Provide the (X, Y) coordinate of the cell's center where the given text is located.  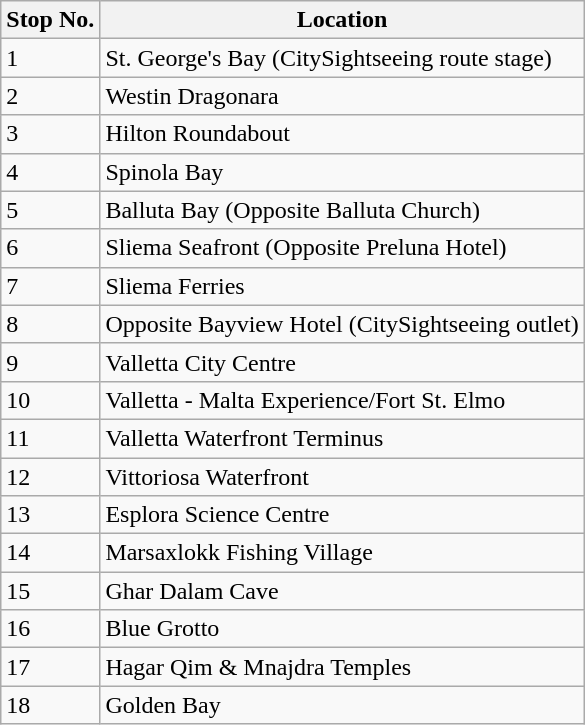
Marsaxlokk Fishing Village (342, 553)
Sliema Seafront (Opposite Preluna Hotel) (342, 248)
6 (50, 248)
Blue Grotto (342, 629)
18 (50, 705)
10 (50, 400)
1 (50, 58)
Ghar Dalam Cave (342, 591)
Balluta Bay (Opposite Balluta Church) (342, 210)
Esplora Science Centre (342, 515)
4 (50, 172)
9 (50, 362)
Stop No. (50, 20)
11 (50, 438)
Westin Dragonara (342, 96)
Vittoriosa Waterfront (342, 477)
Spinola Bay (342, 172)
15 (50, 591)
7 (50, 286)
Location (342, 20)
3 (50, 134)
Hagar Qim & Mnajdra Temples (342, 667)
17 (50, 667)
Hilton Roundabout (342, 134)
St. George's Bay (CitySightseeing route stage) (342, 58)
Valletta Waterfront Terminus (342, 438)
8 (50, 324)
12 (50, 477)
5 (50, 210)
Valletta City Centre (342, 362)
14 (50, 553)
Opposite Bayview Hotel (CitySightseeing outlet) (342, 324)
Valletta - Malta Experience/Fort St. Elmo (342, 400)
2 (50, 96)
16 (50, 629)
13 (50, 515)
Golden Bay (342, 705)
Sliema Ferries (342, 286)
